Provide the [x, y] coordinate of the cell's center where the given text is located.  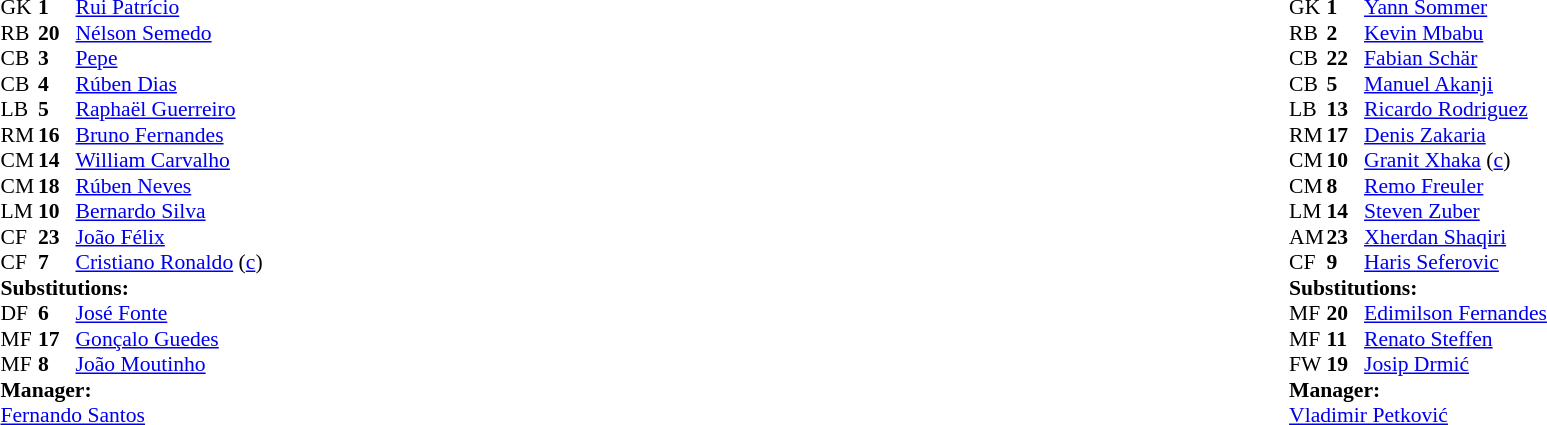
Fabian Schär [1456, 59]
9 [1346, 263]
3 [57, 59]
Edimilson Fernandes [1456, 313]
AM [1308, 237]
19 [1346, 365]
João Moutinho [170, 365]
Gonçalo Guedes [170, 339]
Denis Zakaria [1456, 135]
2 [1346, 33]
Nélson Semedo [170, 33]
7 [57, 263]
Josip Drmić [1456, 365]
18 [57, 186]
William Carvalho [170, 161]
4 [57, 84]
João Félix [170, 237]
José Fonte [170, 313]
Raphaël Guerreiro [170, 109]
Granit Xhaka (c) [1456, 161]
Bruno Fernandes [170, 135]
Rúben Neves [170, 186]
Xherdan Shaqiri [1456, 237]
Rúben Dias [170, 84]
Cristiano Ronaldo (c) [170, 263]
6 [57, 313]
16 [57, 135]
Bernardo Silva [170, 211]
22 [1346, 59]
Ricardo Rodriguez [1456, 109]
Pepe [170, 59]
11 [1346, 339]
Renato Steffen [1456, 339]
FW [1308, 365]
Manuel Akanji [1456, 84]
13 [1346, 109]
Steven Zuber [1456, 211]
Haris Seferovic [1456, 263]
Remo Freuler [1456, 186]
Kevin Mbabu [1456, 33]
DF [19, 313]
